Locate the cell with the specified text and output its [x, y] center coordinate. 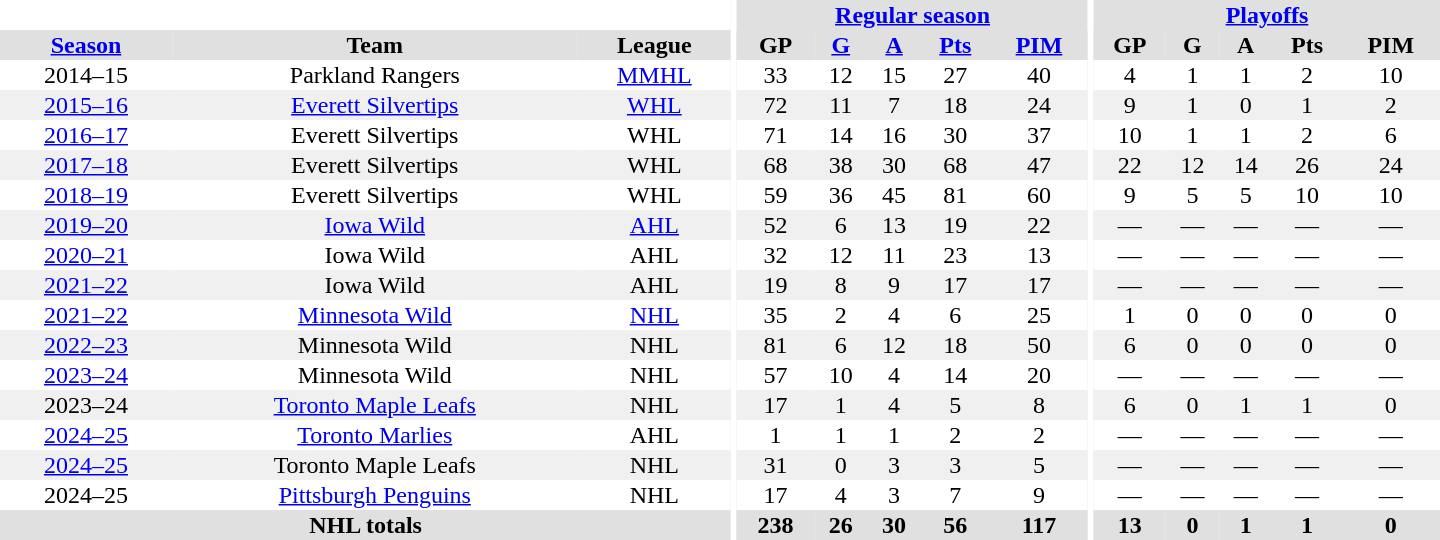
Season [86, 45]
Parkland Rangers [375, 75]
2016–17 [86, 135]
35 [776, 315]
32 [776, 255]
2020–21 [86, 255]
37 [1039, 135]
45 [894, 195]
60 [1039, 195]
238 [776, 525]
2022–23 [86, 345]
31 [776, 465]
2014–15 [86, 75]
57 [776, 375]
33 [776, 75]
36 [840, 195]
Pittsburgh Penguins [375, 495]
72 [776, 105]
2018–19 [86, 195]
League [654, 45]
59 [776, 195]
2019–20 [86, 225]
Toronto Marlies [375, 435]
MMHL [654, 75]
Regular season [912, 15]
15 [894, 75]
20 [1039, 375]
38 [840, 165]
2015–16 [86, 105]
40 [1039, 75]
50 [1039, 345]
56 [956, 525]
52 [776, 225]
71 [776, 135]
27 [956, 75]
25 [1039, 315]
Team [375, 45]
NHL totals [366, 525]
2017–18 [86, 165]
Playoffs [1267, 15]
47 [1039, 165]
23 [956, 255]
16 [894, 135]
117 [1039, 525]
